Detect which cell encompasses the target text, then output its (X, Y) center coordinate. 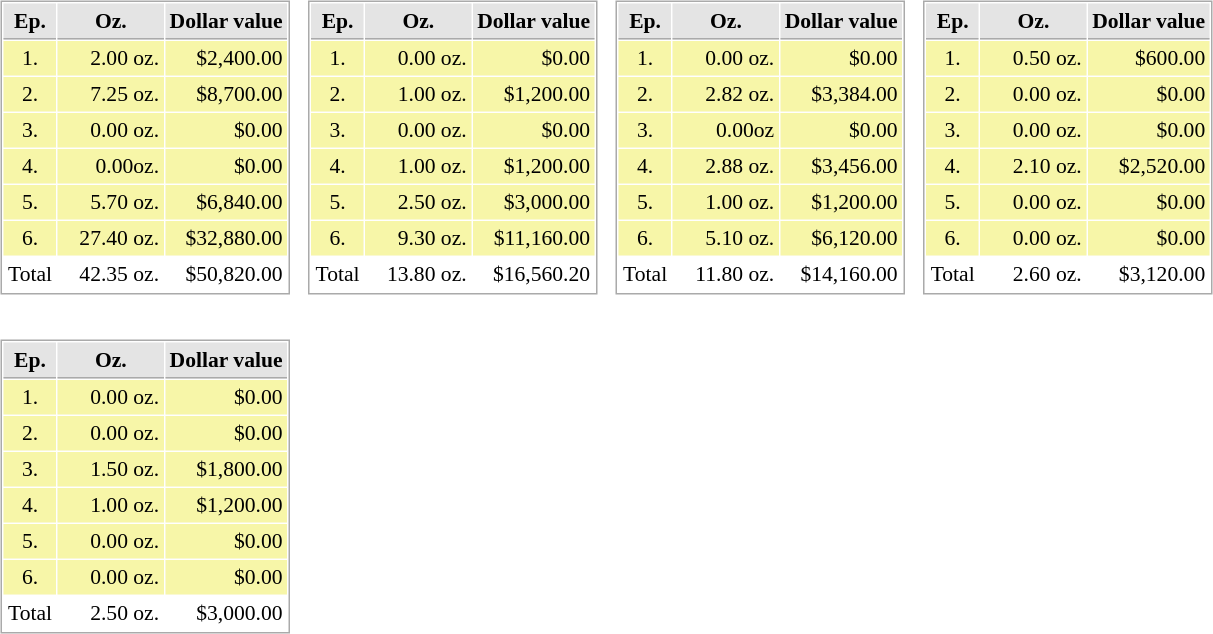
$32,880.00 (226, 238)
2.10 oz. (1034, 166)
$3,384.00 (841, 94)
0.00oz (726, 130)
$50,820.00 (226, 274)
11.80 oz. (726, 274)
13.80 oz. (419, 274)
$16,560.20 (534, 274)
9.30 oz. (419, 238)
2.60 oz. (1034, 274)
2.88 oz. (726, 166)
2.00 oz. (111, 58)
$3,456.00 (841, 166)
$3,120.00 (1149, 274)
$6,840.00 (226, 202)
$600.00 (1149, 58)
5.70 oz. (111, 202)
$8,700.00 (226, 94)
7.25 oz. (111, 94)
1.50 oz. (111, 469)
0.50 oz. (1034, 58)
$14,160.00 (841, 274)
$6,120.00 (841, 238)
42.35 oz. (111, 274)
$11,160.00 (534, 238)
$2,400.00 (226, 58)
0.00oz. (111, 166)
2.82 oz. (726, 94)
27.40 oz. (111, 238)
$1,800.00 (226, 469)
$2,520.00 (1149, 166)
5.10 oz. (726, 238)
